Pinpoint the cell where the given text exists, returning its (x, y) midpoint coordinate. 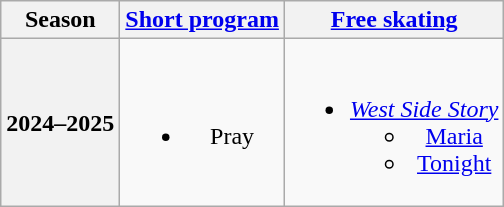
2024–2025 (60, 122)
Short program (202, 20)
West Side StoryMariaTonight (394, 122)
Season (60, 20)
Free skating (394, 20)
Pray (202, 122)
